Scan for the cell matching the given text and deliver its (X, Y) coordinate at center. 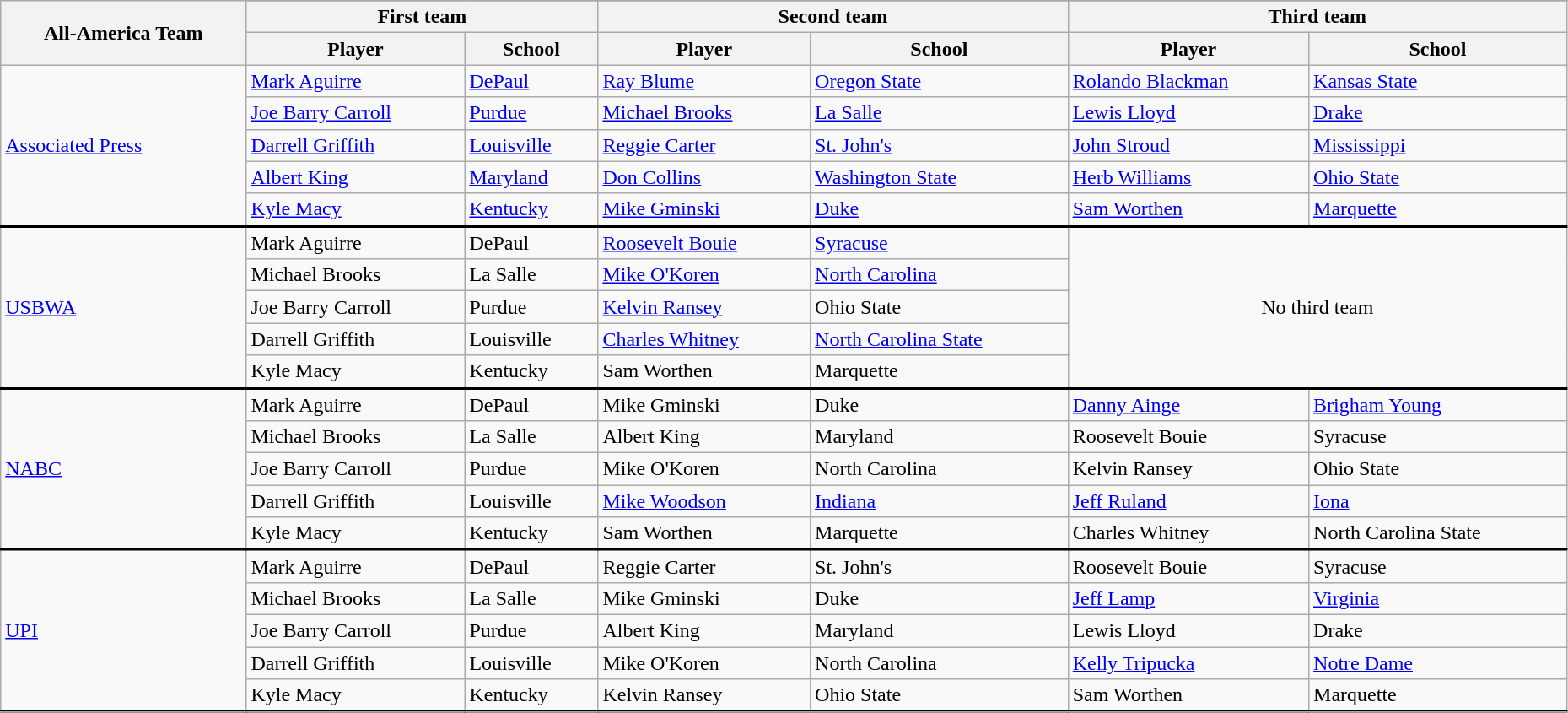
Kansas State (1438, 81)
Rolando Blackman (1188, 81)
Danny Ainge (1188, 405)
Ray Blume (704, 81)
Jeff Ruland (1188, 501)
Third team (1317, 17)
Jeff Lamp (1188, 598)
First team (422, 17)
Associated Press (123, 145)
UPI (123, 631)
Iona (1438, 501)
Mississippi (1438, 145)
Virginia (1438, 598)
All-America Team (123, 33)
Oregon State (940, 81)
Mike Woodson (704, 501)
USBWA (123, 307)
No third team (1317, 307)
Herb Williams (1188, 177)
NABC (123, 469)
Washington State (940, 177)
Second team (833, 17)
Indiana (940, 501)
John Stroud (1188, 145)
Notre Dame (1438, 662)
Brigham Young (1438, 405)
Don Collins (704, 177)
Kelly Tripucka (1188, 662)
